Determine the [x, y] coordinate at the center of the cell enclosing the given text.  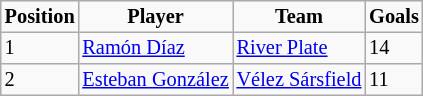
River Plate [300, 48]
Goals [394, 17]
Player [155, 17]
14 [394, 48]
Esteban González [155, 80]
Vélez Sársfield [300, 80]
2 [40, 80]
Ramón Díaz [155, 48]
1 [40, 48]
Team [300, 17]
Position [40, 17]
11 [394, 80]
